Find where the given text appears and provide that cell's center as [x, y] coordinate. 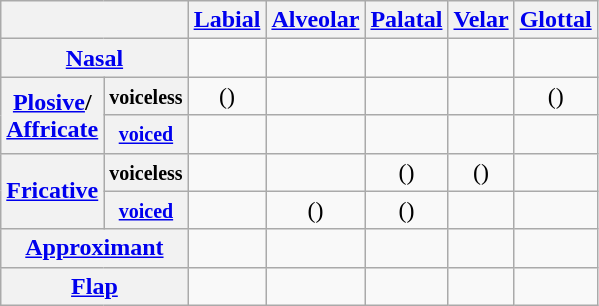
Plosive/Affricate [52, 115]
Glottal [556, 20]
Palatal [406, 20]
Velar [481, 20]
Nasal [94, 58]
Alveolar [316, 20]
Fricative [52, 191]
Labial [227, 20]
Flap [94, 286]
Approximant [94, 248]
